Pinpoint the cell where the given text exists, returning its (x, y) midpoint coordinate. 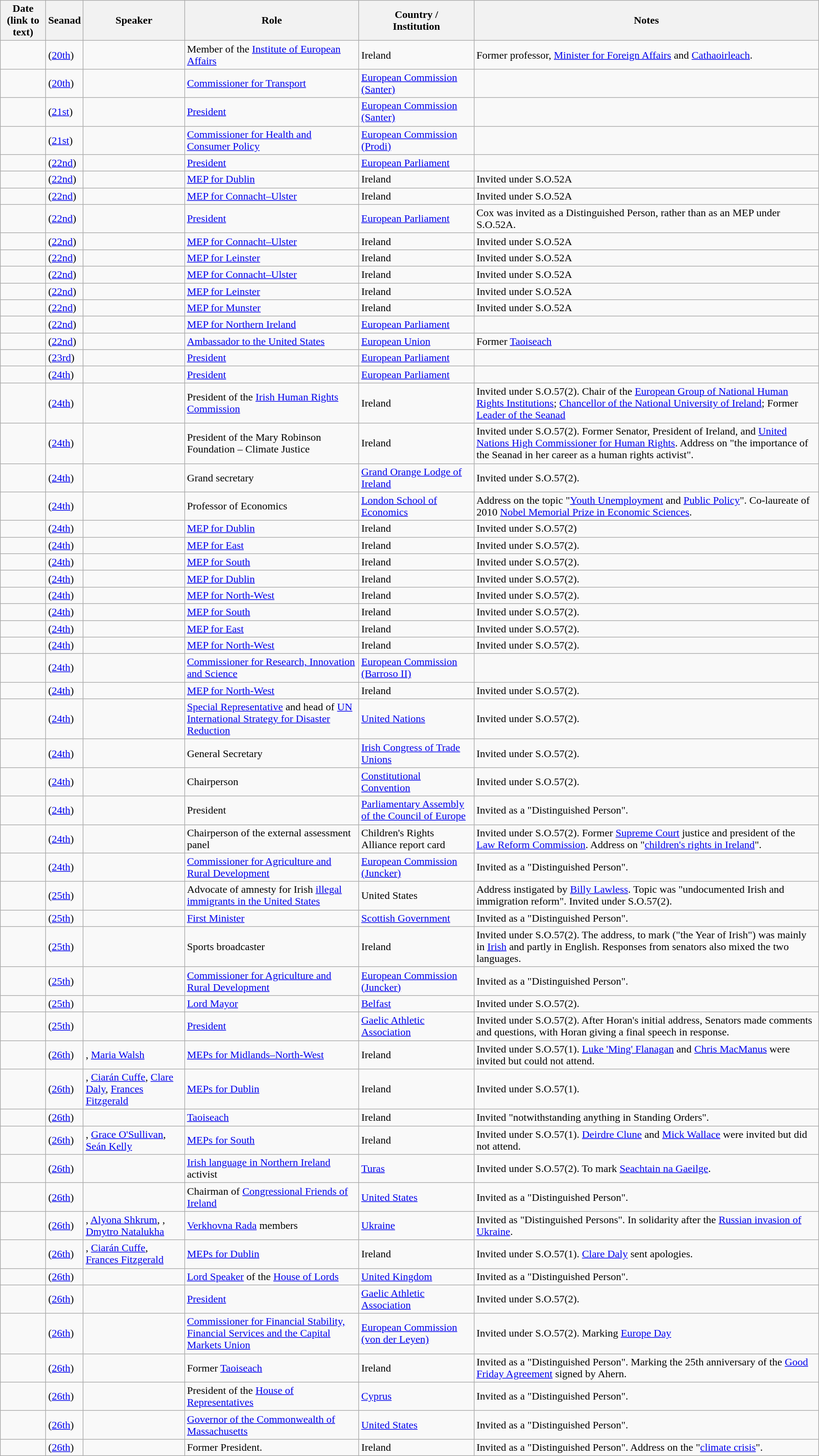
Invited under S.O.57(2) (646, 529)
MEPs for Midlands–North-West (272, 1055)
Children's Rights Alliance report card (416, 839)
Cox was invited as a Distinguished Person, rather than as an MEP under S.O.52A. (646, 219)
Invited under S.O.57(1). Deirdre Clune and Mick Wallace were invited but did not attend. (646, 1140)
Grand Orange Lodge of Ireland (416, 478)
Chairman of Congressional Friends of Ireland (272, 1197)
Cyprus (416, 1396)
Invited under S.O.57(2). Former Supreme Court justice and president of the Law Reform Commission. Address on "children's rights in Ireland". (646, 839)
Speaker (134, 21)
, Ciarán Cuffe, Frances Fitzgerald (134, 1254)
Commissioner for Transport (272, 83)
Role (272, 21)
Lord Speaker of the House of Lords (272, 1277)
President of the Irish Human Rights Commission (272, 403)
Irish Congress of Trade Unions (416, 754)
Member of the Institute of European Affairs (272, 55)
Address on the topic "Youth Unemployment and Public Policy". Co-laureate of 2010 Nobel Memorial Prize in Economic Sciences. (646, 506)
Invited under S.O.57(1). (646, 1089)
Belfast (416, 1003)
Invited "notwithstanding anything in Standing Orders". (646, 1118)
, Grace O'Sullivan, Seán Kelly (134, 1140)
Commissioner for Financial Stability, Financial Services and the Capital Markets Union (272, 1333)
Invited as "Distinguished Persons". In solidarity after the Russian invasion of Ukraine. (646, 1225)
Constitutional Convention (416, 782)
Invited under S.O.57(2). After Horan's initial address, Senators made comments and questions, with Horan giving a final speech in response. (646, 1026)
Chairperson (272, 782)
Parliamentary Assembly of the Council of Europe (416, 810)
Grand secretary (272, 478)
Commissioner for Health and Consumer Policy (272, 140)
Date (link to text) (23, 21)
Invited under S.O.57(1). Luke 'Ming' Flanagan and Chris MacManus were invited but could not attend. (646, 1055)
Country /Institution (416, 21)
General Secretary (272, 754)
Turas (416, 1168)
Verkhovna Rada members (272, 1225)
Professor of Economics (272, 506)
European Commission (Barroso II) (416, 668)
Advocate of amnesty for Irish illegal immigrants in the United States (272, 895)
Invited under S.O.57(1). Clare Daly sent apologies. (646, 1254)
MEPs for South (272, 1140)
United Nations (416, 719)
President of the Mary Robinson Foundation – Climate Justice (272, 443)
Commissioner for Research, Innovation and Science (272, 668)
, Ciarán Cuffe, Clare Daly, Frances Fitzgerald (134, 1089)
First Minister (272, 918)
Special Representative and head of UN International Strategy for Disaster Reduction (272, 719)
Taoiseach (272, 1118)
Notes (646, 21)
London School of Economics (416, 506)
Invited under S.O.57(2). To mark Seachtain na Gaeilge. (646, 1168)
Former President. (272, 1447)
European Commission (von der Leyen) (416, 1333)
, Alyona Shkrum, , Dmytro Natalukha (134, 1225)
MEP for Northern Ireland (272, 325)
Irish language in Northern Ireland activist (272, 1168)
Former professor, Minister for Foreign Affairs and Cathaoirleach. (646, 55)
MEP for Munster (272, 308)
European Commission (Prodi) (416, 140)
Lord Mayor (272, 1003)
(23rd) (65, 358)
Governor of the Commonwealth of Massachusetts (272, 1425)
Seanad (65, 21)
Ambassador to the United States (272, 341)
Invited as a "Distinguished Person". Marking the 25th anniversary of the Good Friday Agreement signed by Ahern. (646, 1368)
European Union (416, 341)
Ukraine (416, 1225)
Sports broadcaster (272, 947)
Scottish Government (416, 918)
Invited under S.O.57(2). Marking Europe Day (646, 1333)
President of the House of Representatives (272, 1396)
Chairperson of the external assessment panel (272, 839)
, Maria Walsh (134, 1055)
United Kingdom (416, 1277)
Address instigated by Billy Lawless. Topic was "undocumented Irish and immigration reform". Invited under S.O.57(2). (646, 895)
Invited as a "Distinguished Person". Address on the "climate crisis". (646, 1447)
